Return the [x, y] coordinate for the center point of the cell that contains the specified text.  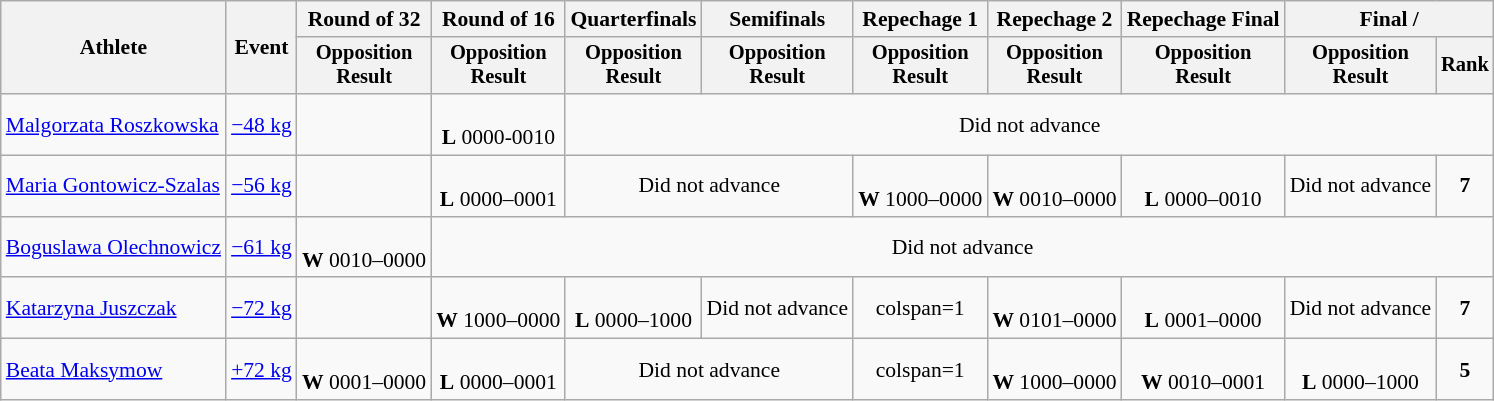
Event [262, 48]
Repechage Final [1204, 19]
Repechage 1 [920, 19]
−72 kg [262, 308]
L 0000–0010 [1204, 186]
L 0000-0010 [498, 124]
Quarterfinals [633, 19]
−56 kg [262, 186]
Katarzyna Juszczak [114, 308]
Round of 32 [364, 19]
Semifinals [777, 19]
Maria Gontowicz-Szalas [114, 186]
L 0001–0000 [1204, 308]
Athlete [114, 48]
Boguslawa Olechnowicz [114, 248]
Repechage 2 [1054, 19]
Malgorzata Roszkowska [114, 124]
−48 kg [262, 124]
Final / [1390, 19]
W 0101–0000 [1054, 308]
Rank [1465, 66]
+72 kg [262, 370]
Beata Maksymow [114, 370]
Round of 16 [498, 19]
W 0001–0000 [364, 370]
5 [1465, 370]
W 0010–0001 [1204, 370]
−61 kg [262, 248]
